Determine the [x, y] coordinate at the center of the cell enclosing the given text.  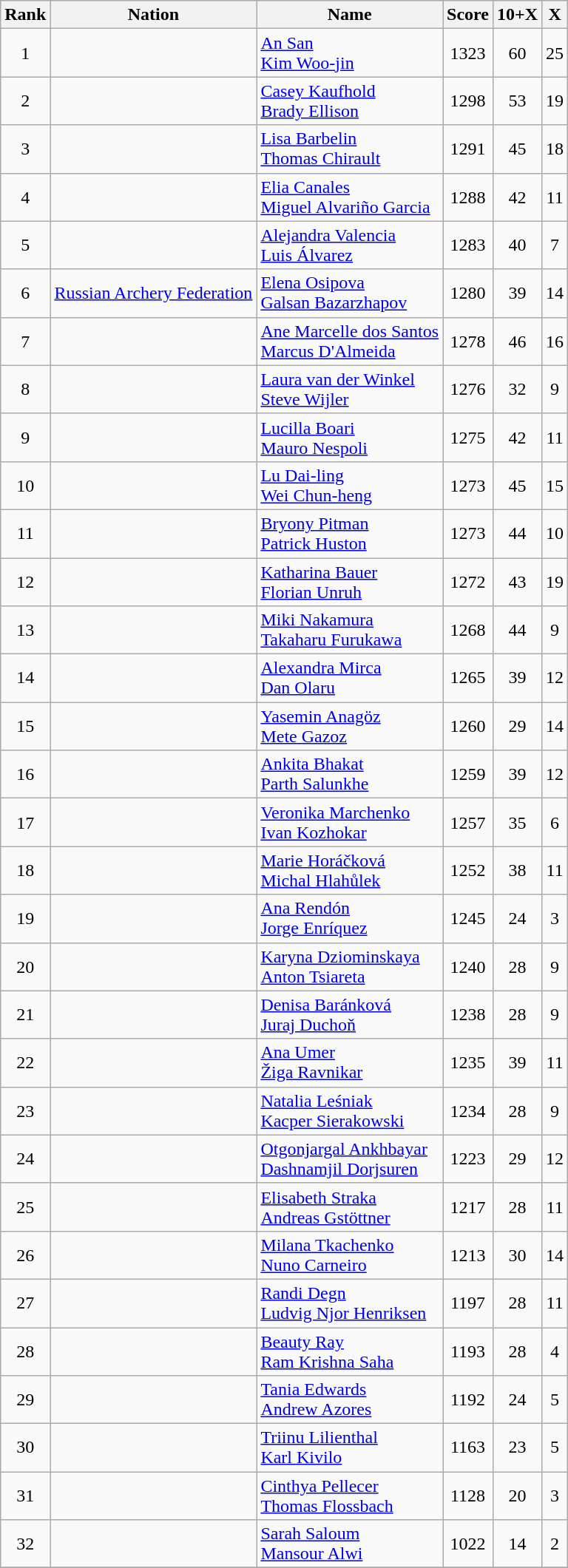
1238 [468, 1014]
1283 [468, 245]
21 [25, 1014]
1223 [468, 1159]
10+X [517, 15]
1192 [468, 1400]
Ana Umer Žiga Ravnikar [350, 1063]
1291 [468, 149]
Miki Nakamura Takaharu Furukawa [350, 630]
17 [25, 822]
Lu Dai-ling Wei Chun-heng [350, 485]
Denisa Baránková Juraj Duchoň [350, 1014]
1235 [468, 1063]
1323 [468, 53]
1257 [468, 822]
1298 [468, 101]
Marie Horáčková Michal Hlahůlek [350, 871]
1260 [468, 726]
1245 [468, 918]
Yasemin Anagöz Mete Gazoz [350, 726]
38 [517, 871]
1128 [468, 1496]
Casey Kaufhold Brady Ellison [350, 101]
1217 [468, 1206]
Ane Marcelle dos Santos Marcus D'Almeida [350, 342]
Randi Degn Ludvig Njor Henriksen [350, 1303]
Elena Osipova Galsan Bazarzhapov [350, 293]
Laura van der Winkel Steve Wijler [350, 389]
Ankita Bhakat Parth Salunkhe [350, 775]
1163 [468, 1447]
1193 [468, 1351]
Tania Edwards Andrew Azores [350, 1400]
Natalia Leśniak Kacper Sierakowski [350, 1110]
1022 [468, 1544]
Ana Rendón Jorge Enríquez [350, 918]
1288 [468, 197]
Lucilla Boari Mauro Nespoli [350, 438]
43 [517, 581]
46 [517, 342]
1259 [468, 775]
Katharina Bauer Florian Unruh [350, 581]
1265 [468, 679]
27 [25, 1303]
Otgonjargal Ankhbayar Dashnamjil Dorjsuren [350, 1159]
53 [517, 101]
26 [25, 1255]
Milana Tkachenko Nuno Carneiro [350, 1255]
Veronika Marchenko Ivan Kozhokar [350, 822]
1276 [468, 389]
60 [517, 53]
Lisa Barbelin Thomas Chirault [350, 149]
Elia Canales Miguel Alvariño Garcia [350, 197]
35 [517, 822]
Russian Archery Federation [154, 293]
1197 [468, 1303]
1 [25, 53]
1272 [468, 581]
Nation [154, 15]
13 [25, 630]
An San Kim Woo-jin [350, 53]
Score [468, 15]
1252 [468, 871]
Alexandra Mirca Dan Olaru [350, 679]
Alejandra Valencia Luis Álvarez [350, 245]
Elisabeth Straka Andreas Gstöttner [350, 1206]
1240 [468, 967]
Sarah Saloum Mansour Alwi [350, 1544]
Bryony Pitman Patrick Huston [350, 534]
X [555, 15]
1278 [468, 342]
Karyna Dziominskaya Anton Tsiareta [350, 967]
Name [350, 15]
31 [25, 1496]
8 [25, 389]
1234 [468, 1110]
Triinu Lilienthal Karl Kivilo [350, 1447]
Rank [25, 15]
1280 [468, 293]
22 [25, 1063]
1268 [468, 630]
1213 [468, 1255]
40 [517, 245]
Cinthya Pellecer Thomas Flossbach [350, 1496]
Beauty Ray Ram Krishna Saha [350, 1351]
1275 [468, 438]
